Capture the cell that displays the provided text and extract its (x, y) central coordinate. 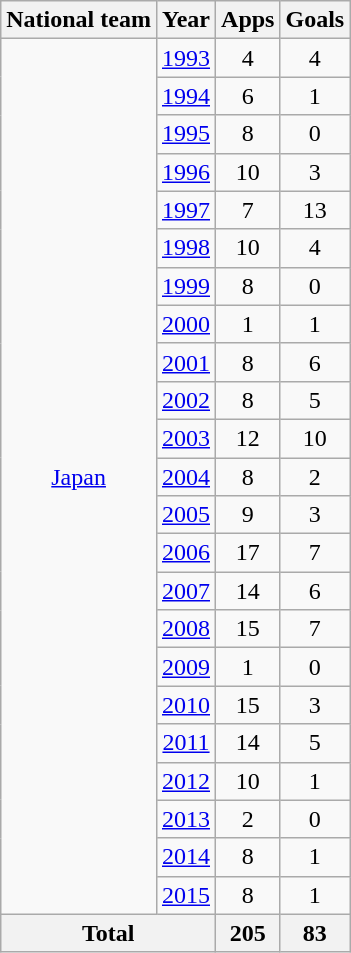
2003 (186, 438)
1996 (186, 172)
2009 (186, 667)
205 (248, 933)
Apps (248, 20)
National team (79, 20)
2000 (186, 324)
Goals (315, 20)
1994 (186, 96)
2008 (186, 629)
2004 (186, 477)
1995 (186, 134)
2001 (186, 362)
13 (315, 210)
2011 (186, 743)
2010 (186, 705)
2013 (186, 819)
17 (248, 553)
2006 (186, 553)
Japan (79, 476)
12 (248, 438)
2005 (186, 515)
9 (248, 515)
1993 (186, 58)
2014 (186, 857)
1999 (186, 286)
2007 (186, 591)
1997 (186, 210)
2012 (186, 781)
83 (315, 933)
2002 (186, 400)
1998 (186, 248)
2015 (186, 895)
Total (108, 933)
Year (186, 20)
